Pinpoint the cell where the given text exists, returning its [x, y] midpoint coordinate. 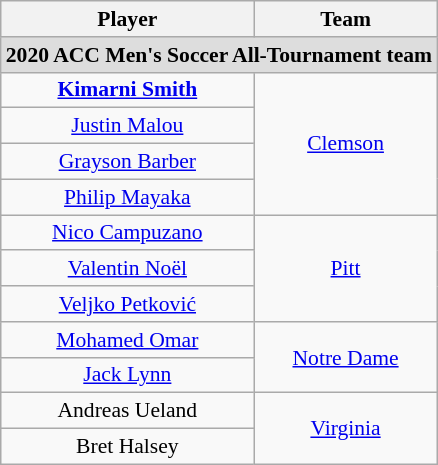
Notre Dame [346, 358]
Bret Halsey [128, 447]
Pitt [346, 268]
Nico Campuzano [128, 233]
Player [128, 19]
Team [346, 19]
2020 ACC Men's Soccer All-Tournament team [219, 55]
Philip Mayaka [128, 197]
Grayson Barber [128, 162]
Valentin Noël [128, 269]
Virginia [346, 428]
Andreas Ueland [128, 411]
Kimarni Smith [128, 90]
Veljko Petković [128, 304]
Clemson [346, 143]
Mohamed Omar [128, 340]
Justin Malou [128, 126]
Jack Lynn [128, 375]
